For the text-containing cell, return its midpoint in [x, y] coordinate format. 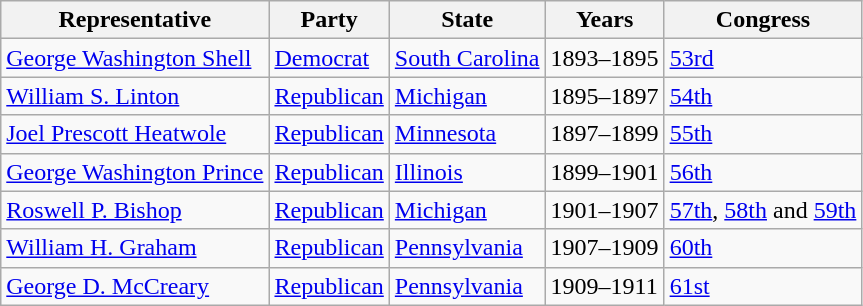
1907–1909 [604, 248]
1899–1901 [604, 172]
Years [604, 20]
Illinois [467, 172]
Representative [135, 20]
George Washington Shell [135, 58]
Joel Prescott Heatwole [135, 134]
57th, 58th and 59th [763, 210]
55th [763, 134]
1909–1911 [604, 286]
William H. Graham [135, 248]
54th [763, 96]
George D. McCreary [135, 286]
1901–1907 [604, 210]
56th [763, 172]
1895–1897 [604, 96]
Party [329, 20]
South Carolina [467, 58]
61st [763, 286]
Roswell P. Bishop [135, 210]
Minnesota [467, 134]
Congress [763, 20]
William S. Linton [135, 96]
Democrat [329, 58]
1897–1899 [604, 134]
1893–1895 [604, 58]
60th [763, 248]
State [467, 20]
George Washington Prince [135, 172]
53rd [763, 58]
